Search for the cell housing the specified text and yield its [x, y] center coordinate. 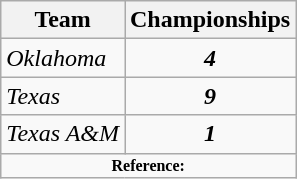
Texas A&M [63, 134]
Reference: [148, 165]
4 [210, 58]
9 [210, 96]
Championships [210, 20]
1 [210, 134]
Oklahoma [63, 58]
Texas [63, 96]
Team [63, 20]
